Provide the (x, y) coordinate of the cell's center where the given text is located.  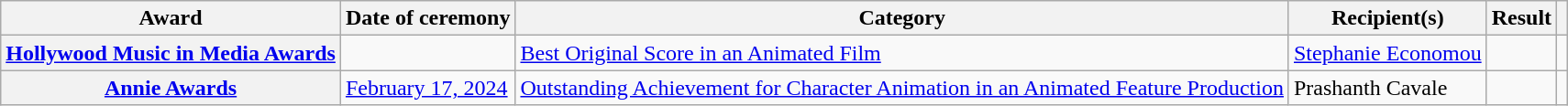
Hollywood Music in Media Awards (171, 53)
Category (902, 18)
Outstanding Achievement for Character Animation in an Animated Feature Production (902, 88)
Annie Awards (171, 88)
Recipient(s) (1387, 18)
Result (1521, 18)
Date of ceremony (427, 18)
Stephanie Economou (1387, 53)
February 17, 2024 (427, 88)
Prashanth Cavale (1387, 88)
Award (171, 18)
Best Original Score in an Animated Film (902, 53)
